Provide the [x, y] coordinate of the cell's center where the given text is located.  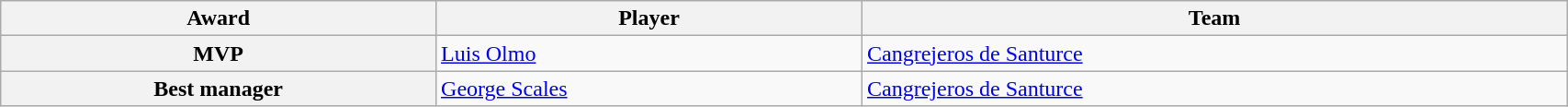
Player [649, 18]
MVP [219, 53]
George Scales [649, 89]
Team [1214, 18]
Luis Olmo [649, 53]
Best manager [219, 89]
Award [219, 18]
